For the text-containing cell, return its midpoint in [X, Y] coordinate format. 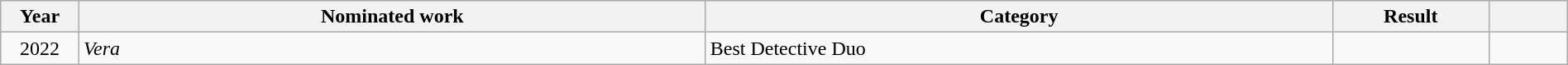
Best Detective Duo [1019, 48]
Category [1019, 17]
Result [1411, 17]
Year [40, 17]
Nominated work [392, 17]
2022 [40, 48]
Vera [392, 48]
